Search for the cell housing the specified text and yield its (x, y) center coordinate. 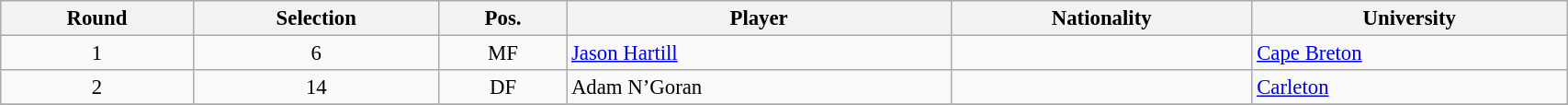
Nationality (1102, 18)
DF (502, 87)
Selection (316, 18)
Carleton (1409, 87)
Round (97, 18)
2 (97, 87)
Player (759, 18)
Pos. (502, 18)
MF (502, 53)
1 (97, 53)
Jason Hartill (759, 53)
14 (316, 87)
6 (316, 53)
University (1409, 18)
Cape Breton (1409, 53)
Adam N’Goran (759, 87)
